Pinpoint the cell where the given text exists, returning its (x, y) midpoint coordinate. 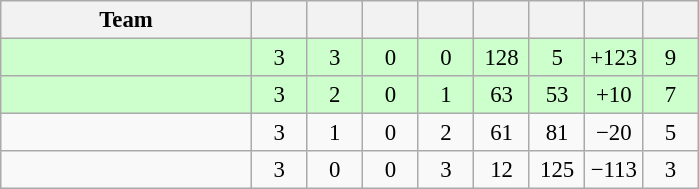
+10 (614, 95)
63 (502, 95)
7 (671, 95)
61 (502, 133)
81 (557, 133)
12 (502, 170)
−113 (614, 170)
+123 (614, 58)
9 (671, 58)
128 (502, 58)
125 (557, 170)
Team (126, 20)
53 (557, 95)
−20 (614, 133)
